From the cell containing the given text, extract its center point as (x, y) coordinate. 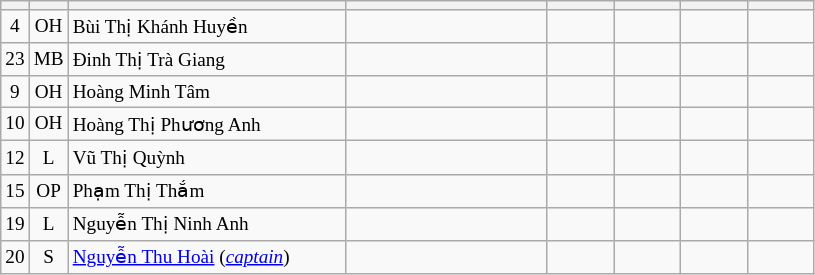
MB (48, 60)
Nguyễn Thị Ninh Anh (207, 224)
4 (15, 26)
Hoàng Thị Phương Anh (207, 124)
19 (15, 224)
12 (15, 158)
Hoàng Minh Tâm (207, 92)
23 (15, 60)
Phạm Thị Thắm (207, 190)
Nguyễn Thu Hoài (captain) (207, 256)
S (48, 256)
OP (48, 190)
Bùi Thị Khánh Huyền (207, 26)
15 (15, 190)
10 (15, 124)
Đinh Thị Trà Giang (207, 60)
9 (15, 92)
Vũ Thị Quỳnh (207, 158)
20 (15, 256)
